Return [X, Y] of the center of cell containing provided text 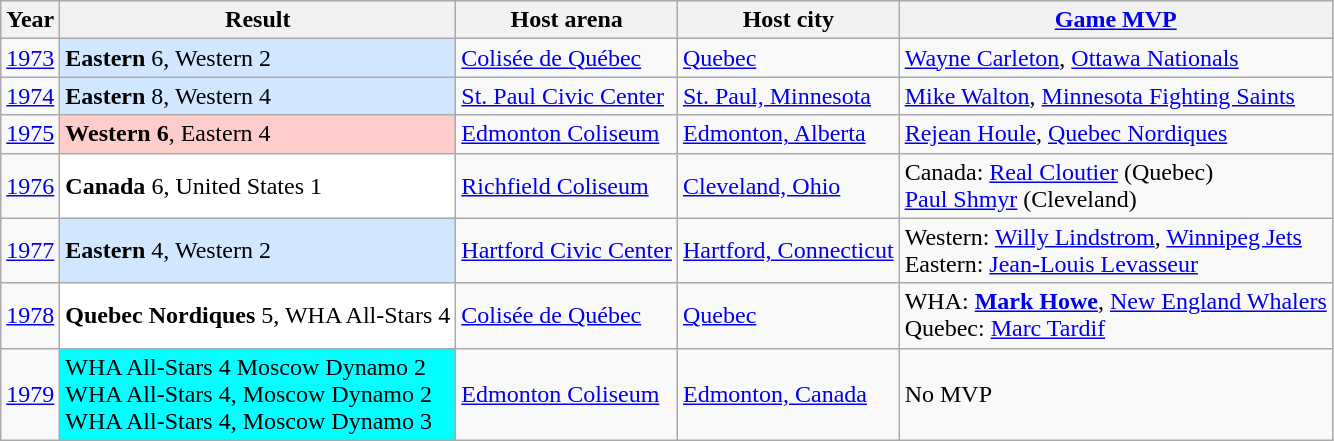
St. Paul Civic Center [567, 96]
1973 [30, 58]
Richfield Coliseum [567, 186]
Edmonton, Alberta [788, 134]
1974 [30, 96]
1976 [30, 186]
Western 6, Eastern 4 [258, 134]
Year [30, 20]
1978 [30, 316]
Western: Willy Lindstrom, Winnipeg JetsEastern: Jean-Louis Levasseur [1116, 250]
WHA: Mark Howe, New England WhalersQuebec: Marc Tardif [1116, 316]
Eastern 8, Western 4 [258, 96]
Hartford Civic Center [567, 250]
Game MVP [1116, 20]
Host arena [567, 20]
1975 [30, 134]
St. Paul, Minnesota [788, 96]
Cleveland, Ohio [788, 186]
WHA All-Stars 4 Moscow Dynamo 2WHA All-Stars 4, Moscow Dynamo 2WHA All-Stars 4, Moscow Dynamo 3 [258, 394]
Mike Walton, Minnesota Fighting Saints [1116, 96]
Eastern 4, Western 2 [258, 250]
No MVP [1116, 394]
Wayne Carleton, Ottawa Nationals [1116, 58]
1979 [30, 394]
Canada 6, United States 1 [258, 186]
Quebec Nordiques 5, WHA All-Stars 4 [258, 316]
Edmonton, Canada [788, 394]
Canada: Real Cloutier (Quebec)Paul Shmyr (Cleveland) [1116, 186]
Hartford, Connecticut [788, 250]
Rejean Houle, Quebec Nordiques [1116, 134]
Host city [788, 20]
1977 [30, 250]
Eastern 6, Western 2 [258, 58]
Result [258, 20]
